Scan for the cell matching the given text and deliver its [x, y] coordinate at center. 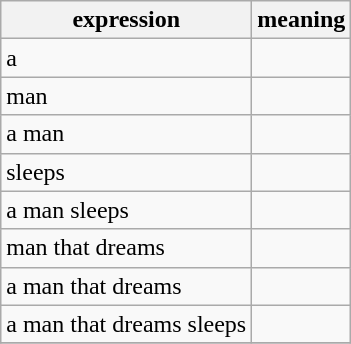
man [126, 96]
a man that dreams sleeps [126, 324]
a man that dreams [126, 286]
a man [126, 134]
a man sleeps [126, 210]
expression [126, 20]
a [126, 58]
meaning [302, 20]
man that dreams [126, 248]
sleeps [126, 172]
